Identify which cell holds the provided text, then report its (x, y) central coordinate. 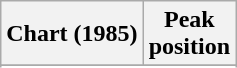
Peakposition (189, 34)
Chart (1985) (72, 34)
